From the cell containing the given text, extract its center point as (x, y) coordinate. 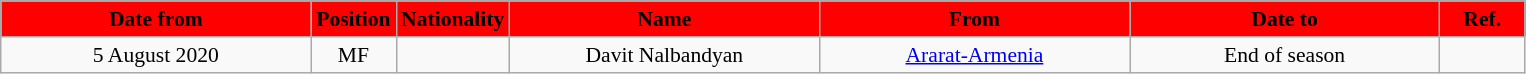
Position (354, 19)
Nationality (452, 19)
Name (664, 19)
Date to (1285, 19)
Ararat-Armenia (974, 55)
Date from (156, 19)
End of season (1285, 55)
5 August 2020 (156, 55)
From (974, 19)
Ref. (1482, 19)
MF (354, 55)
Davit Nalbandyan (664, 55)
